Determine the [x, y] coordinate at the center of the cell enclosing the given text.  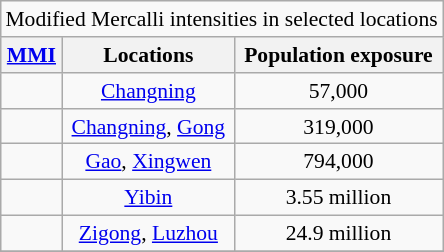
Locations [149, 55]
Yibin [149, 197]
Changning [149, 91]
319,000 [338, 126]
MMI [31, 55]
794,000 [338, 162]
57,000 [338, 91]
Changning, Gong [149, 126]
Modified Mercalli intensities in selected locations [221, 19]
24.9 million [338, 233]
Gao, Xingwen [149, 162]
Population exposure [338, 55]
Zigong, Luzhou [149, 233]
3.55 million [338, 197]
